Determine the [X, Y] coordinate at the center of the cell enclosing the given text.  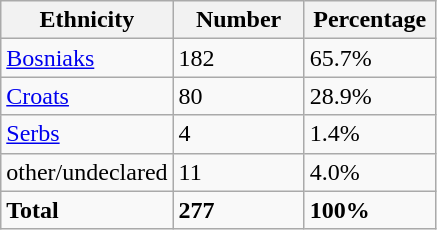
100% [370, 210]
other/undeclared [87, 172]
Percentage [370, 20]
28.9% [370, 96]
Ethnicity [87, 20]
65.7% [370, 58]
277 [238, 210]
11 [238, 172]
Serbs [87, 134]
Total [87, 210]
Number [238, 20]
1.4% [370, 134]
4 [238, 134]
4.0% [370, 172]
Croats [87, 96]
80 [238, 96]
Bosniaks [87, 58]
182 [238, 58]
